Provide the [X, Y] coordinate of the cell's center where the given text is located.  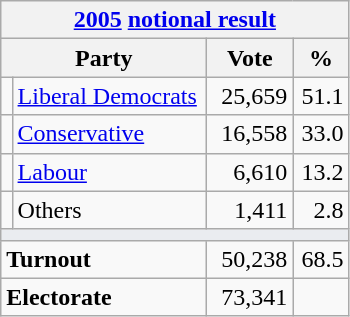
6,610 [250, 172]
Others [110, 210]
68.5 [321, 259]
% [321, 58]
Liberal Democrats [110, 96]
50,238 [250, 259]
25,659 [250, 96]
Turnout [104, 259]
Vote [250, 58]
73,341 [250, 297]
16,558 [250, 134]
2005 notional result [175, 20]
Electorate [104, 297]
1,411 [250, 210]
Labour [110, 172]
51.1 [321, 96]
Party [104, 58]
33.0 [321, 134]
13.2 [321, 172]
2.8 [321, 210]
Conservative [110, 134]
